Extract the [x, y] coordinate from the center of the cell holding the provided text.  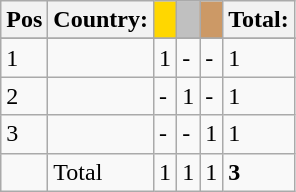
Country: [101, 20]
Pos [24, 20]
Total [101, 172]
Total: [259, 20]
2 [24, 96]
